Pinpoint the cell where the given text exists, returning its (x, y) midpoint coordinate. 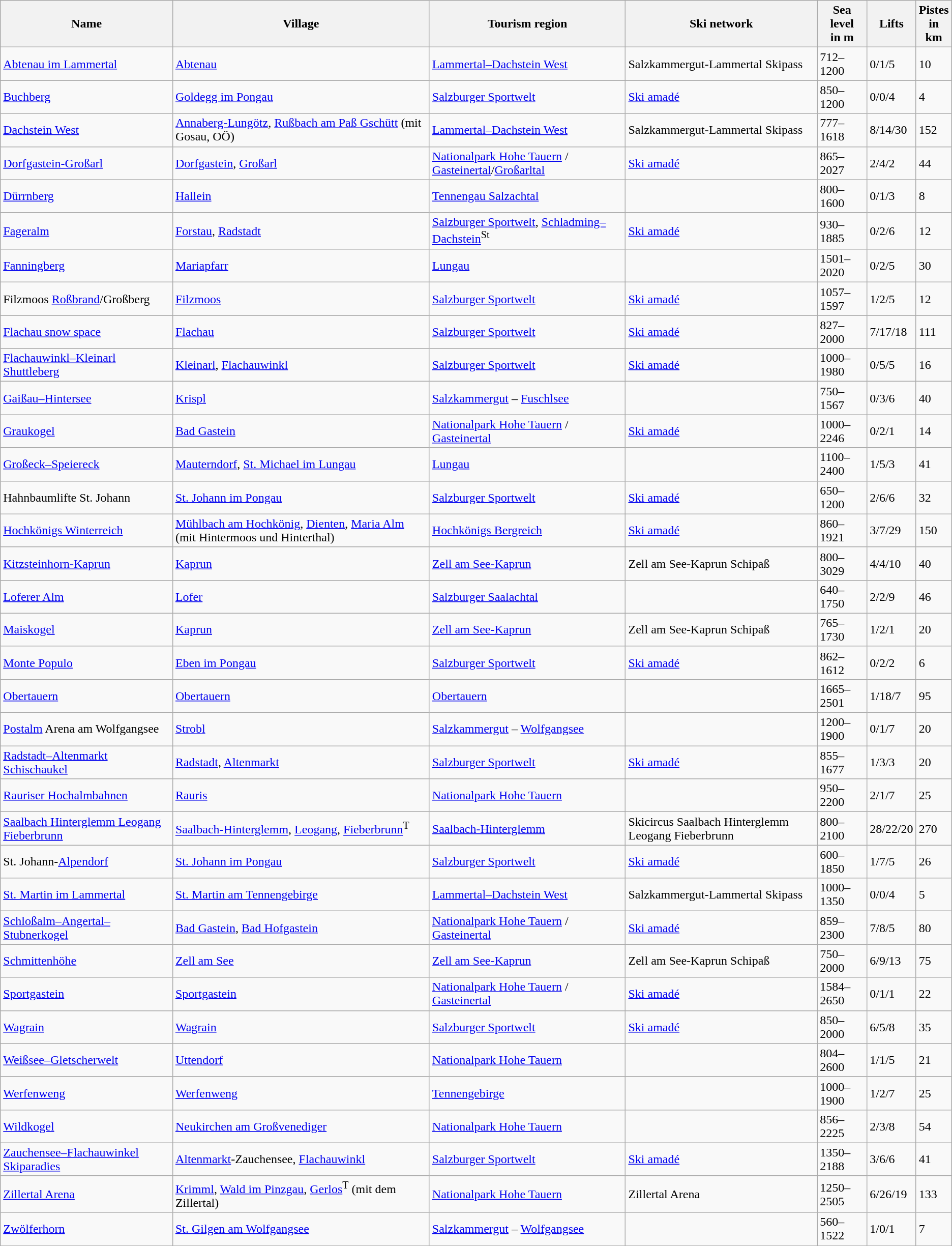
Saalbach Hinterglemm Leogang Fieberbrunn (86, 828)
804–2600 (842, 1060)
32 (934, 498)
Schloßalm–Angertal–Stubnerkogel (86, 928)
800–2100 (842, 828)
1501–2020 (842, 266)
2/2/9 (891, 596)
0/1/7 (891, 730)
Eben im Pongau (301, 662)
Flachau snow space (86, 332)
14 (934, 431)
2/3/8 (891, 1126)
8 (934, 196)
Kleinarl, Flachauwinkl (301, 365)
Abtenau im Lammertal (86, 64)
35 (934, 1027)
Graukogel (86, 431)
Uttendorf (301, 1060)
Nationalpark Hohe Tauern / Gasteinertal/Großarltal (527, 163)
640–1750 (842, 596)
Dachstein West (86, 130)
2/6/6 (891, 498)
Radstadt, Altenmarkt (301, 762)
Krimml, Wald im Pinzgau, GerlosT (mit dem Zillertal) (301, 1194)
75 (934, 961)
Tourism region (527, 24)
1350–2188 (842, 1159)
3/7/29 (891, 530)
560–1522 (842, 1229)
Dorfgastein-Großarl (86, 163)
Rauriser Hochalmbahnen (86, 796)
0/3/6 (891, 398)
10 (934, 64)
1584–2650 (842, 994)
712–1200 (842, 64)
865–2027 (842, 163)
5 (934, 894)
16 (934, 365)
750–1567 (842, 398)
Tennengau Salzachtal (527, 196)
1/3/3 (891, 762)
750–2000 (842, 961)
54 (934, 1126)
80 (934, 928)
Lifts (891, 24)
Saalbach-Hinterglemm (527, 828)
Loferer Alm (86, 596)
Strobl (301, 730)
850–1200 (842, 97)
3/6/6 (891, 1159)
765–1730 (842, 630)
6/26/19 (891, 1194)
Mühlbach am Hochkönig, Dienten, Maria Alm (mit Hintermoos und Hinterthal) (301, 530)
Schmittenhöhe (86, 961)
860–1921 (842, 530)
Salzburger Saalachtal (527, 596)
Ski network (721, 24)
Neukirchen am Großvenediger (301, 1126)
1000–1980 (842, 365)
95 (934, 696)
1/5/3 (891, 464)
Bad Gastein (301, 431)
Gaißau–Hintersee (86, 398)
Village (301, 24)
0/2/2 (891, 662)
26 (934, 862)
1/2/5 (891, 299)
Annaberg-Lungötz, Rußbach am Paß Gschütt (mit Gosau, OÖ) (301, 130)
Salzkammergut – Fuschlsee (527, 398)
Mauterndorf, St. Michael im Lungau (301, 464)
0/1/1 (891, 994)
Maiskogel (86, 630)
46 (934, 596)
4 (934, 97)
Großeck–Speiereck (86, 464)
1/7/5 (891, 862)
6/5/8 (891, 1027)
Altenmarkt-Zauchensee, Flachauwinkl (301, 1159)
8/14/30 (891, 130)
0/2/6 (891, 231)
Mariapfarr (301, 266)
827–2000 (842, 332)
152 (934, 130)
855–1677 (842, 762)
650–1200 (842, 498)
150 (934, 530)
2/4/2 (891, 163)
1/18/7 (891, 696)
800–1600 (842, 196)
270 (934, 828)
St. Martin am Tennengebirge (301, 894)
Name (86, 24)
Goldegg im Pongau (301, 97)
Hochkönigs Winterreich (86, 530)
Filzmoos (301, 299)
Filzmoos Roßbrand/Großberg (86, 299)
777–1618 (842, 130)
856–2225 (842, 1126)
22 (934, 994)
1/2/7 (891, 1093)
1057–1597 (842, 299)
Forstau, Radstadt (301, 231)
Dürrnberg (86, 196)
1000–1900 (842, 1093)
Lofer (301, 596)
4/4/10 (891, 564)
1200–1900 (842, 730)
0/2/1 (891, 431)
2/1/7 (891, 796)
Krispl (301, 398)
0/1/5 (891, 64)
44 (934, 163)
850–2000 (842, 1027)
7/17/18 (891, 332)
Radstadt–Altenmarkt Schischaukel (86, 762)
1/1/5 (891, 1060)
Hochkönigs Bergreich (527, 530)
Kitzsteinhorn-Kaprun (86, 564)
Postalm Arena am Wolfgangsee (86, 730)
28/22/20 (891, 828)
111 (934, 332)
6/9/13 (891, 961)
Skicircus Saalbach Hinterglemm Leogang Fieberbrunn (721, 828)
Fageralm (86, 231)
1250–2505 (842, 1194)
Tennengebirge (527, 1093)
Rauris (301, 796)
1000–1350 (842, 894)
1100–2400 (842, 464)
6 (934, 662)
30 (934, 266)
0/5/5 (891, 365)
Hallein (301, 196)
Pistesin km (934, 24)
Abtenau (301, 64)
1000–2246 (842, 431)
Salzburger Sportwelt, Schladming–DachsteinSt (527, 231)
133 (934, 1194)
1665–2501 (842, 696)
0/1/3 (891, 196)
859–2300 (842, 928)
Sea levelin m (842, 24)
7/8/5 (891, 928)
21 (934, 1060)
Fanningberg (86, 266)
862–1612 (842, 662)
1/2/1 (891, 630)
950–2200 (842, 796)
Bad Gastein, Bad Hofgastein (301, 928)
Flachau (301, 332)
Buchberg (86, 97)
7 (934, 1229)
Hahnbaumlifte St. Johann (86, 498)
600–1850 (842, 862)
800–3029 (842, 564)
St. Gilgen am Wolfgangsee (301, 1229)
Weißsee–Gletscherwelt (86, 1060)
Zell am See (301, 961)
Dorfgastein, Großarl (301, 163)
930–1885 (842, 231)
St. Johann-Alpendorf (86, 862)
Saalbach-Hinterglemm, Leogang, FieberbrunnT (301, 828)
1/0/1 (891, 1229)
Wildkogel (86, 1126)
Monte Populo (86, 662)
Flachauwinkl–Kleinarl Shuttleberg (86, 365)
0/2/5 (891, 266)
St. Martin im Lammertal (86, 894)
Zwölferhorn (86, 1229)
Zauchensee–Flachauwinkel Skiparadies (86, 1159)
